Scan for the cell matching the given text and deliver its (X, Y) coordinate at center. 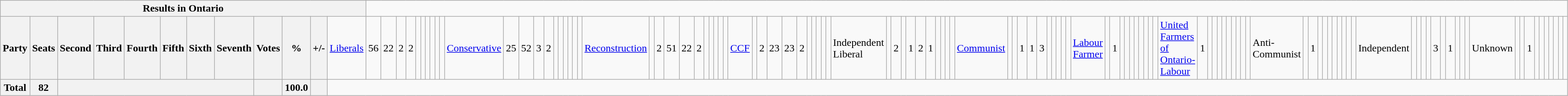
56 (373, 48)
51 (672, 48)
Third (109, 48)
Results in Ontario (183, 9)
Liberals (347, 48)
Independent Liberal (859, 48)
Anti-Communist (1277, 48)
Unknown (1492, 48)
+/- (319, 48)
Votes (268, 48)
United Farmers of Ontario-Labour (1178, 48)
100.0 (297, 87)
Communist (981, 48)
Fourth (142, 48)
Fifth (173, 48)
Total (15, 87)
% (297, 48)
25 (511, 48)
52 (526, 48)
Sixth (200, 48)
Labour Farmer (1088, 48)
Conservative (474, 48)
Independent (1384, 48)
82 (43, 87)
Reconstruction (616, 48)
Seventh (234, 48)
Party (15, 48)
Seats (43, 48)
Second (76, 48)
CCF (740, 48)
